Find where the given text appears and provide that cell's center as [x, y] coordinate. 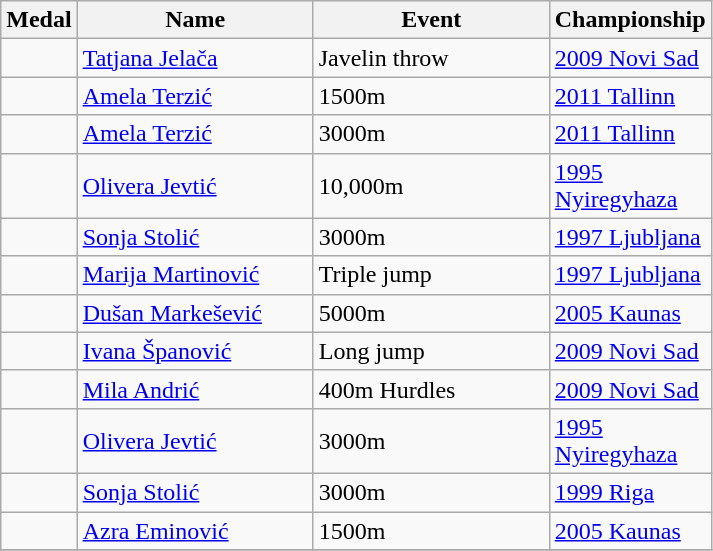
5000m [431, 313]
Mila Andrić [195, 389]
Dušan Markešević [195, 313]
Medal [39, 20]
Championship [630, 20]
10,000m [431, 186]
Marija Martinović [195, 275]
Triple jump [431, 275]
Event [431, 20]
Azra Eminović [195, 531]
1999 Riga [630, 492]
400m Hurdles [431, 389]
Javelin throw [431, 58]
Long jump [431, 351]
Name [195, 20]
Ivana Španović [195, 351]
Tatjana Jelača [195, 58]
